Pinpoint the cell where the given text exists, returning its (x, y) midpoint coordinate. 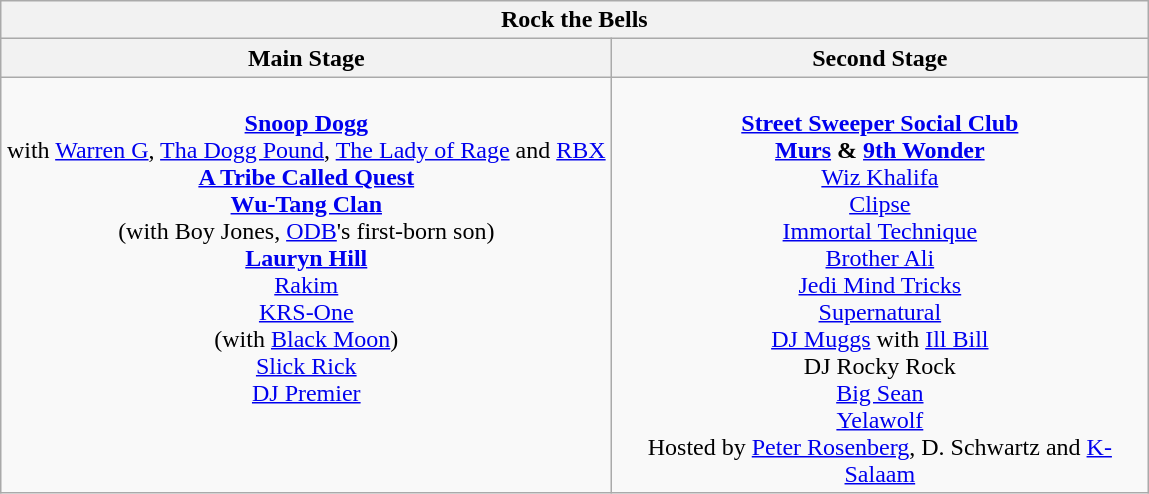
Main Stage (306, 58)
Rock the Bells (574, 20)
Second Stage (880, 58)
